Return the (X, Y) coordinate for the center point of the cell that contains the specified text.  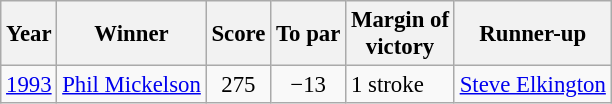
1993 (29, 85)
Year (29, 34)
To par (308, 34)
−13 (308, 85)
275 (238, 85)
Phil Mickelson (132, 85)
Margin ofvictory (400, 34)
Steve Elkington (532, 85)
Score (238, 34)
1 stroke (400, 85)
Winner (132, 34)
Runner-up (532, 34)
